Return (x, y) of the center of cell containing provided text 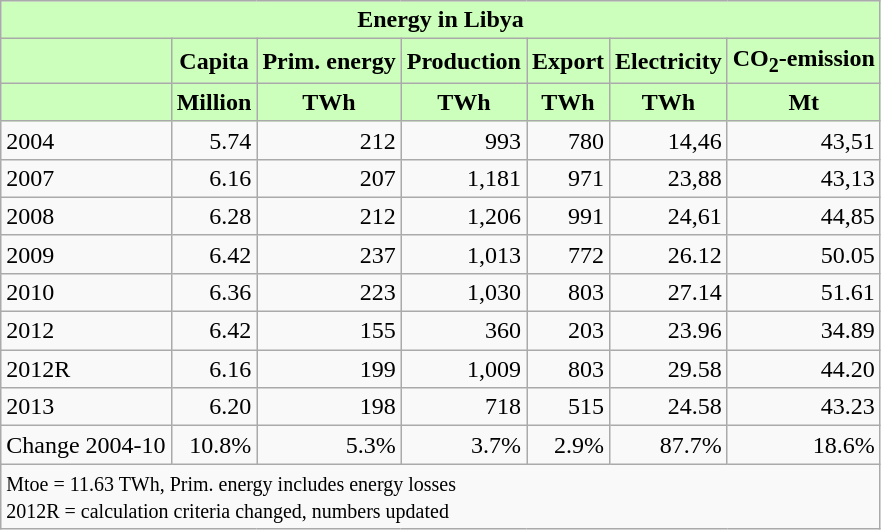
223 (329, 292)
2004 (86, 140)
5.3% (329, 445)
87.7% (669, 445)
199 (329, 369)
Prim. energy (329, 61)
Energy in Libya (441, 20)
43,13 (804, 178)
1,206 (464, 216)
3.7% (464, 445)
Million (214, 102)
CO2-emission (804, 61)
Export (568, 61)
43,51 (804, 140)
780 (568, 140)
5.74 (214, 140)
6.36 (214, 292)
Capita (214, 61)
2007 (86, 178)
Production (464, 61)
993 (464, 140)
18.6% (804, 445)
Change 2004-10 (86, 445)
50.05 (804, 254)
27.14 (669, 292)
6.28 (214, 216)
29.58 (669, 369)
Mtoe = 11.63 TWh, Prim. energy includes energy losses2012R = calculation criteria changed, numbers updated (441, 496)
2010 (86, 292)
44,85 (804, 216)
2008 (86, 216)
2.9% (568, 445)
2009 (86, 254)
44.20 (804, 369)
43.23 (804, 407)
198 (329, 407)
26.12 (669, 254)
237 (329, 254)
Electricity (669, 61)
207 (329, 178)
1,013 (464, 254)
10.8% (214, 445)
1,009 (464, 369)
14,46 (669, 140)
2012 (86, 331)
155 (329, 331)
1,030 (464, 292)
203 (568, 331)
991 (568, 216)
51.61 (804, 292)
23,88 (669, 178)
Mt (804, 102)
718 (464, 407)
24.58 (669, 407)
34.89 (804, 331)
23.96 (669, 331)
24,61 (669, 216)
2012R (86, 369)
772 (568, 254)
6.20 (214, 407)
1,181 (464, 178)
360 (464, 331)
971 (568, 178)
2013 (86, 407)
515 (568, 407)
